Output the [X, Y] coordinate of the center of the cell containing the given text.  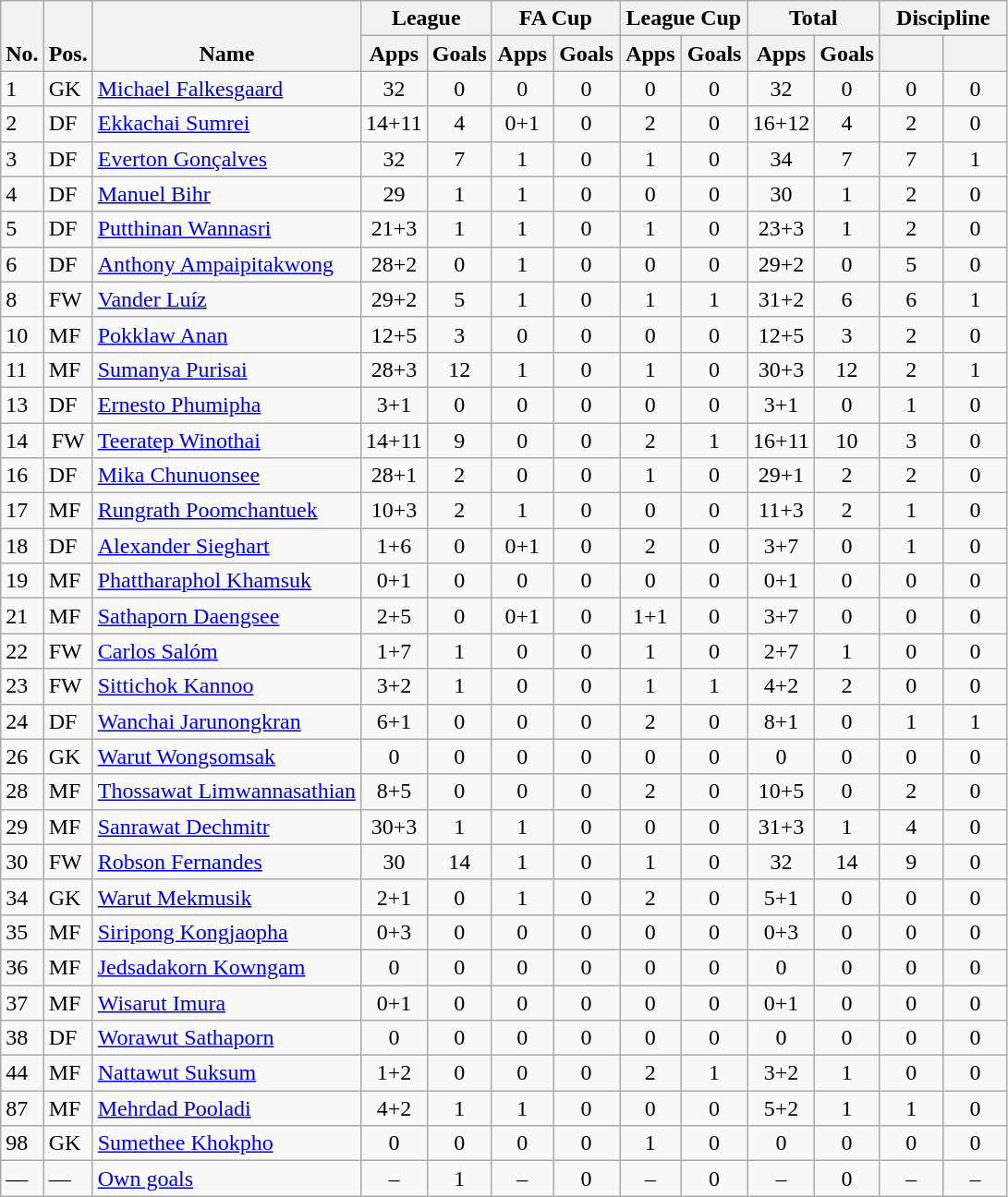
16 [22, 476]
Thossawat Limwannasathian [226, 792]
31+2 [782, 299]
Pos. [68, 36]
Wanchai Jarunongkran [226, 721]
5+2 [782, 1108]
Mehrdad Pooladi [226, 1108]
Total [813, 18]
Own goals [226, 1179]
37 [22, 1002]
31+3 [782, 827]
Wisarut Imura [226, 1002]
98 [22, 1143]
1+6 [395, 546]
Robson Fernandes [226, 862]
6+1 [395, 721]
Mika Chunuonsee [226, 476]
8+1 [782, 721]
16+12 [782, 124]
Ekkachai Sumrei [226, 124]
23+3 [782, 229]
Carlos Salóm [226, 651]
Anthony Ampaipitakwong [226, 264]
24 [22, 721]
1+7 [395, 651]
2+5 [395, 616]
League Cup [684, 18]
2+1 [395, 897]
Pokklaw Anan [226, 334]
Sumanya Purisai [226, 369]
10+3 [395, 511]
Nattawut Suksum [226, 1073]
2+7 [782, 651]
19 [22, 581]
87 [22, 1108]
8 [22, 299]
8+5 [395, 792]
38 [22, 1038]
44 [22, 1073]
Warut Wongsomsak [226, 756]
26 [22, 756]
5+1 [782, 897]
28+1 [395, 476]
28 [22, 792]
Sanrawat Dechmitr [226, 827]
13 [22, 405]
11+3 [782, 511]
21 [22, 616]
Sumethee Khokpho [226, 1143]
21+3 [395, 229]
35 [22, 932]
1+2 [395, 1073]
League [427, 18]
28+2 [395, 264]
28+3 [395, 369]
Phattharaphol Khamsuk [226, 581]
Putthinan Wannasri [226, 229]
11 [22, 369]
Vander Luíz [226, 299]
No. [22, 36]
Michael Falkesgaard [226, 89]
Warut Mekmusik [226, 897]
Manuel Bihr [226, 194]
Sittichok Kannoo [226, 686]
Sathaporn Daengsee [226, 616]
Alexander Sieghart [226, 546]
Ernesto Phumipha [226, 405]
23 [22, 686]
10+5 [782, 792]
36 [22, 967]
18 [22, 546]
Siripong Kongjaopha [226, 932]
16+11 [782, 441]
Discipline [942, 18]
Rungrath Poomchantuek [226, 511]
1+1 [650, 616]
Everton Gonçalves [226, 159]
Worawut Sathaporn [226, 1038]
FA Cup [556, 18]
Jedsadakorn Kowngam [226, 967]
29+1 [782, 476]
Teeratep Winothai [226, 441]
22 [22, 651]
17 [22, 511]
Name [226, 36]
